Extract the [X, Y] coordinate from the center of the cell holding the provided text.  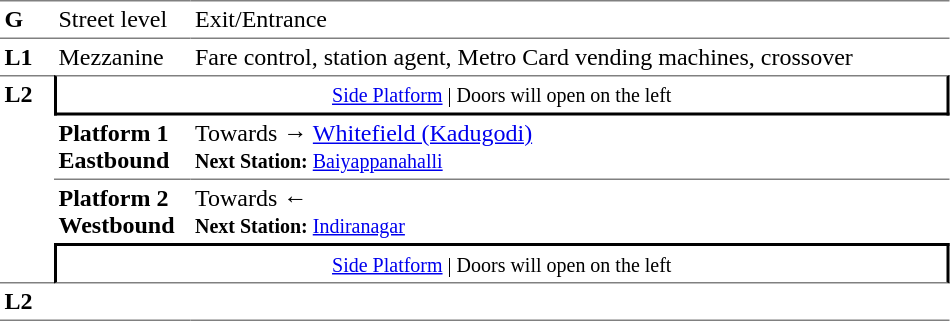
L2 [27, 179]
Platform 1Eastbound [122, 148]
Platform 2 Westbound [122, 212]
Fare control, station agent, Metro Card vending machines, crossover [570, 57]
Mezzanine [122, 57]
L1 [27, 57]
G [27, 20]
Towards → Whitefield (Kadugodi)Next Station: Baiyappanahalli [570, 148]
Towards ← Next Station: Indiranagar [570, 212]
Street level [122, 20]
Exit/Entrance [570, 20]
